Detect which cell encompasses the target text, then output its (X, Y) center coordinate. 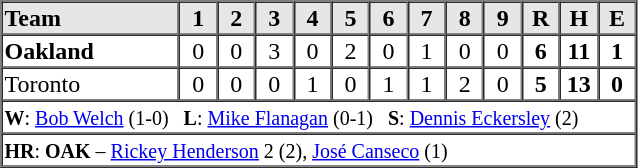
9 (503, 18)
13 (579, 84)
R (541, 18)
E (617, 18)
H (579, 18)
Oakland (91, 50)
7 (427, 18)
HR: OAK – Rickey Henderson 2 (2), José Canseco (1) (319, 150)
W: Bob Welch (1-0) L: Mike Flanagan (0-1) S: Dennis Eckersley (2) (319, 116)
8 (465, 18)
11 (579, 50)
Team (91, 18)
Toronto (91, 84)
4 (312, 18)
